Detect which cell encompasses the target text, then output its (x, y) center coordinate. 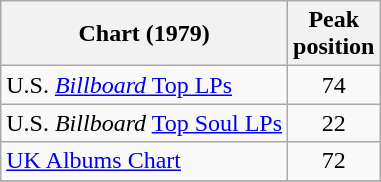
22 (334, 123)
Peakposition (334, 34)
72 (334, 161)
U.S. Billboard Top Soul LPs (144, 123)
Chart (1979) (144, 34)
74 (334, 85)
UK Albums Chart (144, 161)
U.S. Billboard Top LPs (144, 85)
